From the cell containing the given text, extract its center point as [x, y] coordinate. 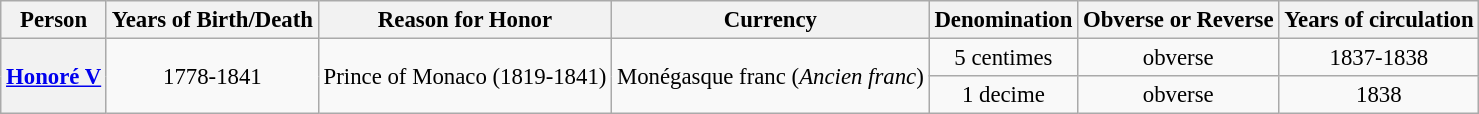
1 decime [1004, 95]
5 centimes [1004, 58]
1838 [1379, 95]
Monégasque franc (Ancien franc) [770, 76]
Prince of Monaco (1819-1841) [464, 76]
Denomination [1004, 20]
Honoré V [54, 76]
Years of circulation [1379, 20]
Currency [770, 20]
Years of Birth/Death [212, 20]
1778-1841 [212, 76]
1837-1838 [1379, 58]
Obverse or Reverse [1178, 20]
Reason for Honor [464, 20]
Person [54, 20]
